Detect which cell encompasses the target text, then output its (X, Y) center coordinate. 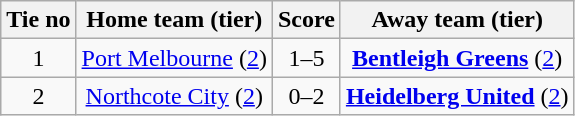
Tie no (38, 20)
Home team (tier) (174, 20)
0–2 (306, 96)
Away team (tier) (457, 20)
1 (38, 58)
Port Melbourne (2) (174, 58)
2 (38, 96)
Heidelberg United (2) (457, 96)
1–5 (306, 58)
Score (306, 20)
Northcote City (2) (174, 96)
Bentleigh Greens (2) (457, 58)
